Scan for the cell matching the given text and deliver its (x, y) coordinate at center. 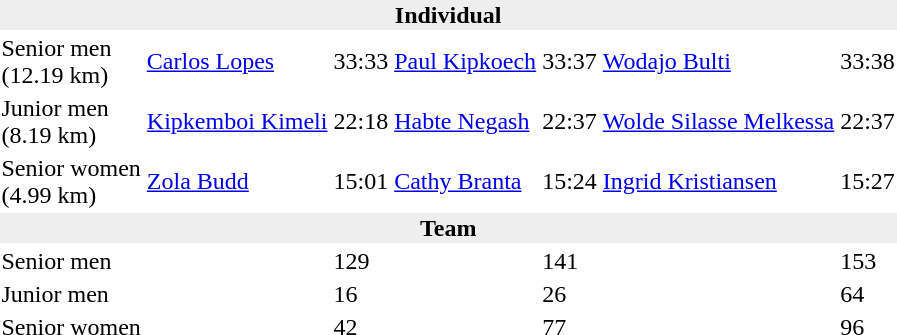
153 (868, 261)
Carlos Lopes (237, 62)
Team (448, 228)
Wolde Silasse Melkessa (718, 122)
Paul Kipkoech (466, 62)
64 (868, 294)
Wodajo Bulti (718, 62)
Habte Negash (466, 122)
22:18 (361, 122)
Ingrid Kristiansen (718, 182)
Individual (448, 15)
Junior men (71, 294)
33:38 (868, 62)
Senior women(4.99 km) (71, 182)
33:33 (361, 62)
141 (570, 261)
Cathy Branta (466, 182)
Zola Budd (237, 182)
33:37 (570, 62)
129 (361, 261)
Kipkemboi Kimeli (237, 122)
Junior men(8.19 km) (71, 122)
Senior men (71, 261)
15:27 (868, 182)
16 (361, 294)
26 (570, 294)
15:24 (570, 182)
Senior men(12.19 km) (71, 62)
15:01 (361, 182)
